For the text-containing cell, return its midpoint in (X, Y) coordinate format. 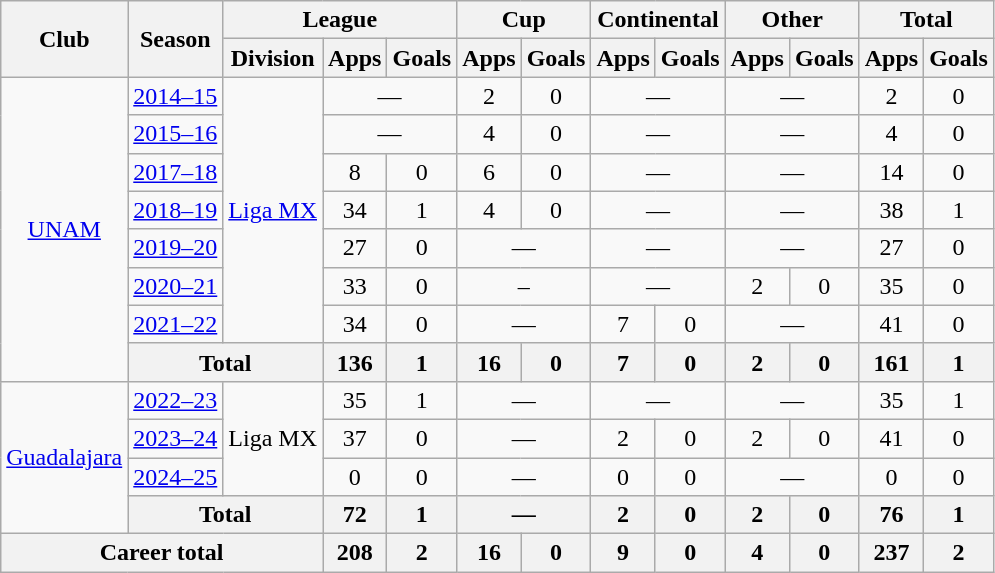
Division (273, 58)
37 (355, 438)
6 (489, 172)
14 (891, 172)
33 (355, 286)
72 (355, 515)
2015–16 (176, 134)
2023–24 (176, 438)
136 (355, 362)
Continental (658, 20)
UNAM (64, 229)
2014–15 (176, 96)
Cup (524, 20)
38 (891, 210)
208 (355, 553)
161 (891, 362)
2021–22 (176, 324)
9 (623, 553)
237 (891, 553)
Season (176, 39)
2019–20 (176, 248)
Club (64, 39)
– (524, 286)
2022–23 (176, 400)
2020–21 (176, 286)
76 (891, 515)
2018–19 (176, 210)
2017–18 (176, 172)
8 (355, 172)
2024–25 (176, 477)
Career total (162, 553)
Other (792, 20)
Guadalajara (64, 457)
League (340, 20)
